Return the (X, Y) coordinate for the center point of the cell that contains the specified text.  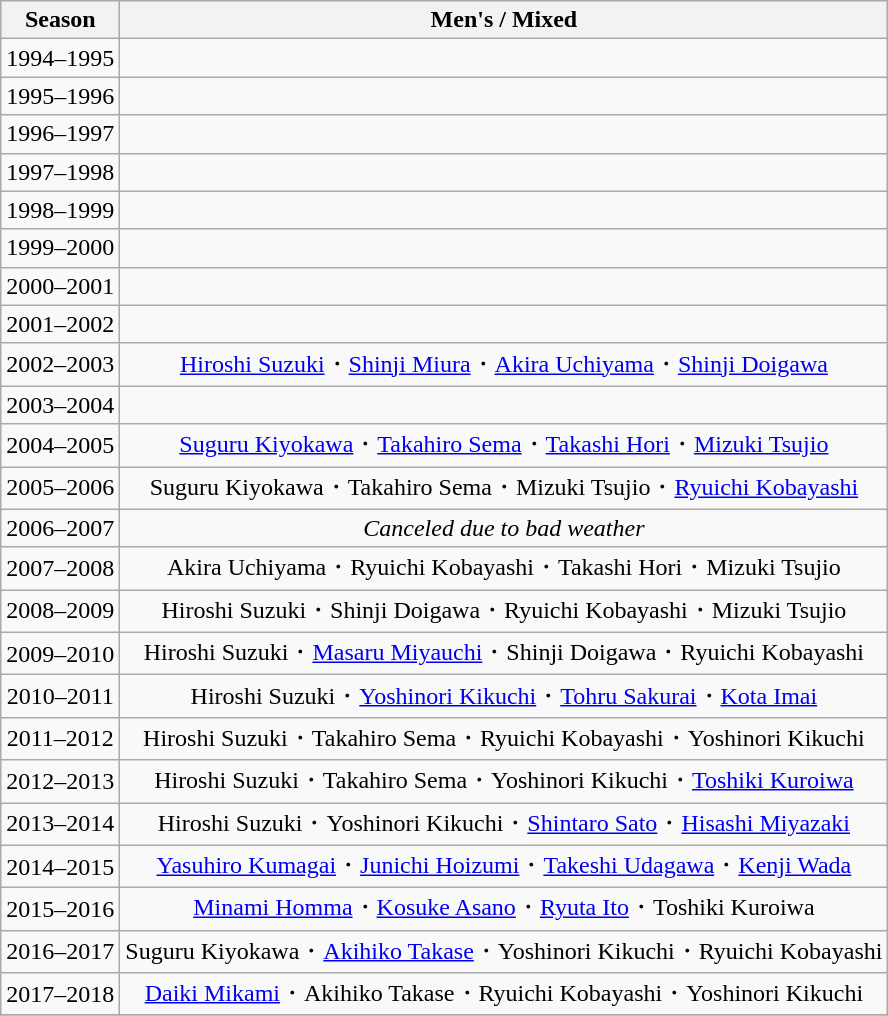
1997–1998 (60, 172)
1994–1995 (60, 58)
1995–1996 (60, 96)
Suguru Kiyokawa・Takahiro Sema・Mizuki Tsujio・Ryuichi Kobayashi (504, 488)
Akira Uchiyama・Ryuichi Kobayashi・Takashi Hori・Mizuki Tsujio (504, 568)
Hiroshi Suzuki・Masaru Miyauchi・Shinji Doigawa・Ryuichi Kobayashi (504, 654)
2006–2007 (60, 528)
2011–2012 (60, 738)
2003–2004 (60, 405)
Season (60, 20)
Suguru Kiyokawa・Akihiko Takase・Yoshinori Kikuchi・Ryuichi Kobayashi (504, 952)
2010–2011 (60, 696)
Canceled due to bad weather (504, 528)
Hiroshi Suzuki・Yoshinori Kikuchi・Shintaro Sato・Hisashi Miyazaki (504, 824)
Daiki Mikami・Akihiko Takase・Ryuichi Kobayashi・Yoshinori Kikuchi (504, 994)
2016–2017 (60, 952)
Men's / Mixed (504, 20)
1998–1999 (60, 210)
2001–2002 (60, 324)
Yasuhiro Kumagai・Junichi Hoizumi・Takeshi Udagawa・Kenji Wada (504, 866)
Hiroshi Suzuki・Yoshinori Kikuchi・Tohru Sakurai・Kota Imai (504, 696)
2017–2018 (60, 994)
2013–2014 (60, 824)
Hiroshi Suzuki・Takahiro Sema・Yoshinori Kikuchi・Toshiki Kuroiwa (504, 782)
2000–2001 (60, 286)
Hiroshi Suzuki・Takahiro Sema・Ryuichi Kobayashi・Yoshinori Kikuchi (504, 738)
2002–2003 (60, 364)
1996–1997 (60, 134)
2005–2006 (60, 488)
2012–2013 (60, 782)
2015–2016 (60, 910)
2014–2015 (60, 866)
Hiroshi Suzuki・Shinji Doigawa・Ryuichi Kobayashi・Mizuki Tsujio (504, 612)
2008–2009 (60, 612)
1999–2000 (60, 248)
2004–2005 (60, 446)
Suguru Kiyokawa・Takahiro Sema・Takashi Hori・Mizuki Tsujio (504, 446)
Hiroshi Suzuki・Shinji Miura・Akira Uchiyama・Shinji Doigawa (504, 364)
Minami Homma・Kosuke Asano・Ryuta Ito・Toshiki Kuroiwa (504, 910)
2007–2008 (60, 568)
2009–2010 (60, 654)
